Capture the cell that displays the provided text and extract its (x, y) central coordinate. 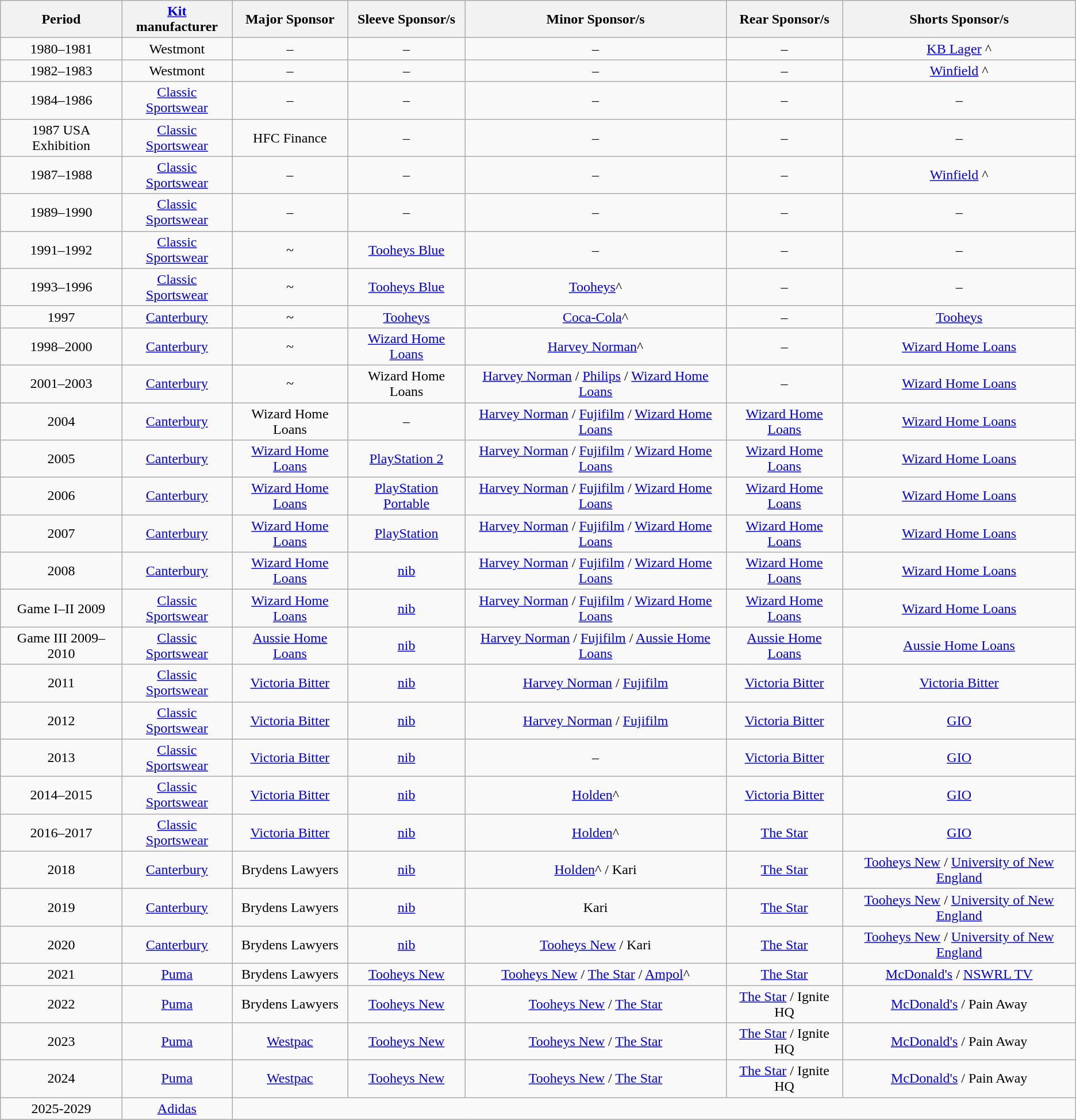
2005 (61, 459)
2016–2017 (61, 832)
2023 (61, 1041)
2004 (61, 421)
1984–1986 (61, 100)
Kari (595, 907)
PlayStation (406, 533)
2006 (61, 497)
1987 USA Exhibition (61, 138)
2008 (61, 571)
Kit manufacturer (177, 20)
2013 (61, 757)
2001–2003 (61, 384)
Harvey Norman / Philips / Wizard Home Loans (595, 384)
Harvey Norman / Fujifilm / Aussie Home Loans (595, 646)
Game III 2009–2010 (61, 646)
1989–1990 (61, 213)
2019 (61, 907)
PlayStation Portable (406, 497)
Tooheys^ (595, 287)
Period (61, 20)
1987–1988 (61, 175)
Harvey Norman^ (595, 346)
2007 (61, 533)
2012 (61, 721)
1997 (61, 317)
2020 (61, 945)
Adidas (177, 1109)
1982–1983 (61, 71)
Game I–II 2009 (61, 608)
2021 (61, 974)
2024 (61, 1079)
Holden^ / Kari (595, 870)
1998–2000 (61, 346)
Minor Sponsor/s (595, 20)
Sleeve Sponsor/s (406, 20)
Major Sponsor (290, 20)
HFC Finance (290, 138)
Tooheys New / Kari (595, 945)
KB Lager ^ (959, 49)
2011 (61, 683)
2022 (61, 1003)
2025-2029 (61, 1109)
Coca-Cola^ (595, 317)
Rear Sponsor/s (784, 20)
McDonald's / NSWRL TV (959, 974)
2014–2015 (61, 795)
2018 (61, 870)
1991–1992 (61, 249)
PlayStation 2 (406, 459)
1993–1996 (61, 287)
Tooheys New / The Star / Ampol^ (595, 974)
Shorts Sponsor/s (959, 20)
1980–1981 (61, 49)
